For the text-containing cell, return its midpoint in (X, Y) coordinate format. 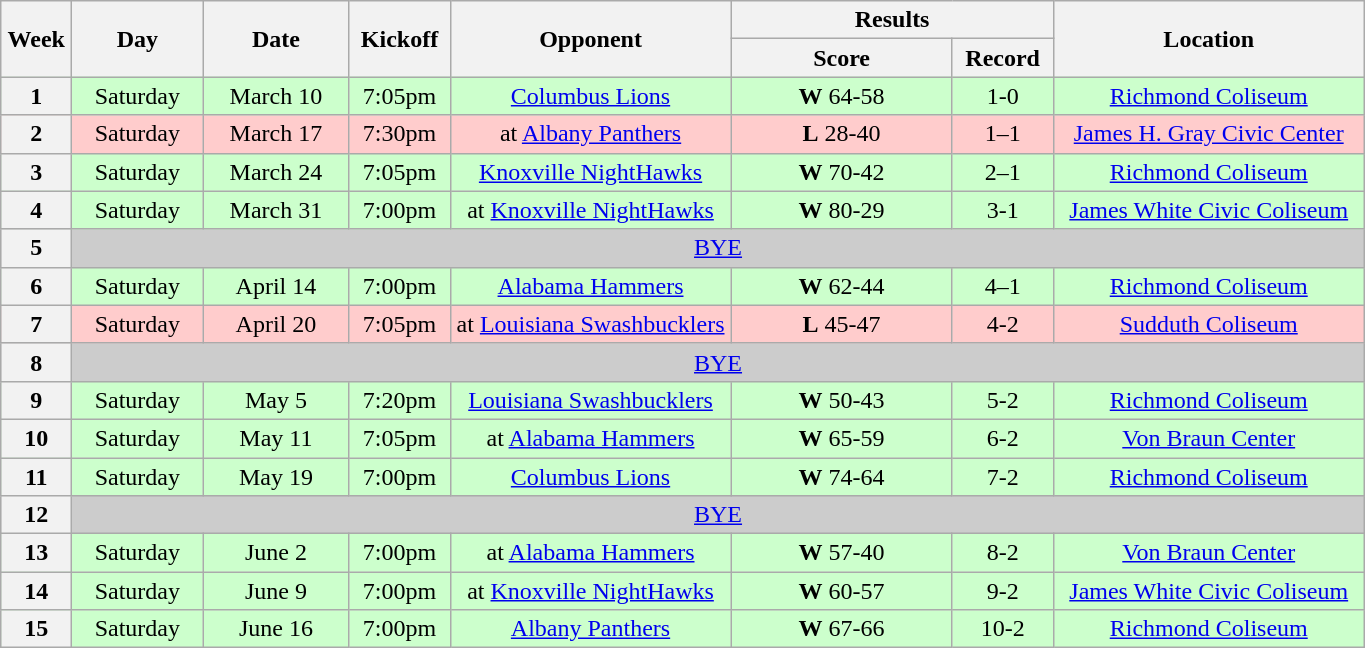
at Louisiana Swashbucklers (590, 324)
7 (36, 324)
5 (36, 248)
Knoxville NightHawks (590, 172)
5-2 (1002, 400)
April 20 (276, 324)
1-0 (1002, 96)
6 (36, 286)
June 2 (276, 553)
W 50-43 (842, 400)
10-2 (1002, 629)
4–1 (1002, 286)
2–1 (1002, 172)
3-1 (1002, 210)
11 (36, 477)
W 74-64 (842, 477)
W 70-42 (842, 172)
1–1 (1002, 134)
Albany Panthers (590, 629)
Week (36, 39)
W 62-44 (842, 286)
Record (1002, 58)
3 (36, 172)
James H. Gray Civic Center (1208, 134)
13 (36, 553)
W 64-58 (842, 96)
10 (36, 438)
March 31 (276, 210)
Alabama Hammers (590, 286)
June 16 (276, 629)
12 (36, 515)
Kickoff (400, 39)
7-2 (1002, 477)
W 80-29 (842, 210)
Date (276, 39)
Opponent (590, 39)
8-2 (1002, 553)
March 17 (276, 134)
15 (36, 629)
4 (36, 210)
March 24 (276, 172)
W 67-66 (842, 629)
7:20pm (400, 400)
April 14 (276, 286)
Results (892, 20)
9 (36, 400)
May 11 (276, 438)
W 65-59 (842, 438)
W 57-40 (842, 553)
9-2 (1002, 591)
March 10 (276, 96)
2 (36, 134)
May 19 (276, 477)
L 28-40 (842, 134)
6-2 (1002, 438)
1 (36, 96)
7:30pm (400, 134)
Louisiana Swashbucklers (590, 400)
4-2 (1002, 324)
14 (36, 591)
June 9 (276, 591)
W 60-57 (842, 591)
Sudduth Coliseum (1208, 324)
Location (1208, 39)
at Albany Panthers (590, 134)
Score (842, 58)
May 5 (276, 400)
Day (138, 39)
8 (36, 362)
L 45-47 (842, 324)
